For the text-containing cell, return its midpoint in (X, Y) coordinate format. 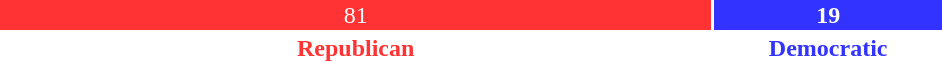
81 (356, 15)
19 (828, 15)
